For the text-containing cell, return its midpoint in [X, Y] coordinate format. 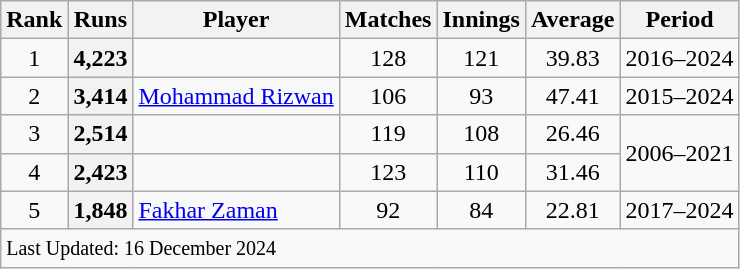
92 [388, 210]
1,848 [100, 210]
Player [236, 20]
128 [388, 58]
93 [481, 96]
47.41 [572, 96]
26.46 [572, 134]
119 [388, 134]
2006–2021 [680, 153]
Fakhar Zaman [236, 210]
39.83 [572, 58]
123 [388, 172]
108 [481, 134]
2015–2024 [680, 96]
Period [680, 20]
2 [34, 96]
Average [572, 20]
4 [34, 172]
2,514 [100, 134]
22.81 [572, 210]
31.46 [572, 172]
Last Updated: 16 December 2024 [370, 248]
121 [481, 58]
3,414 [100, 96]
4,223 [100, 58]
Runs [100, 20]
2016–2024 [680, 58]
106 [388, 96]
3 [34, 134]
1 [34, 58]
5 [34, 210]
Rank [34, 20]
Matches [388, 20]
Innings [481, 20]
110 [481, 172]
2017–2024 [680, 210]
Mohammad Rizwan [236, 96]
2,423 [100, 172]
84 [481, 210]
